Output the (X, Y) coordinate of the center of the cell containing the given text.  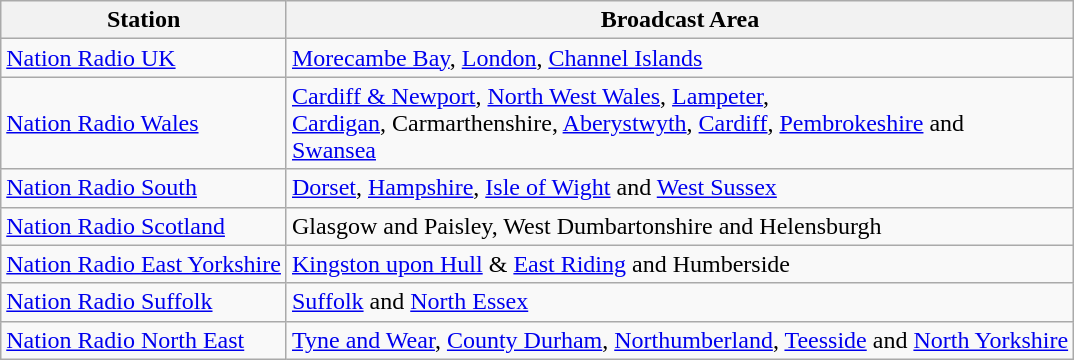
Nation Radio North East (144, 340)
Glasgow and Paisley, West Dumbartonshire and Helensburgh (680, 226)
Broadcast Area (680, 20)
Nation Radio UK (144, 58)
Nation Radio South (144, 188)
Nation Radio Suffolk (144, 302)
Nation Radio Scotland (144, 226)
Tyne and Wear, County Durham, Northumberland, Teesside and North Yorkshire (680, 340)
Dorset, Hampshire, Isle of Wight and West Sussex (680, 188)
Cardiff & Newport, North West Wales, Lampeter,Cardigan, Carmarthenshire, Aberystwyth, Cardiff, Pembrokeshire andSwansea (680, 123)
Nation Radio East Yorkshire (144, 264)
Station (144, 20)
Morecambe Bay, London, Channel Islands (680, 58)
Suffolk and North Essex (680, 302)
Kingston upon Hull & East Riding and Humberside (680, 264)
Nation Radio Wales (144, 123)
